Extract the (x, y) coordinate from the center of the cell holding the provided text.  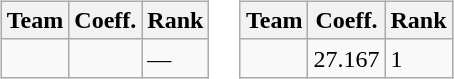
27.167 (346, 58)
— (176, 58)
1 (418, 58)
